From the cell containing the given text, extract its center point as [x, y] coordinate. 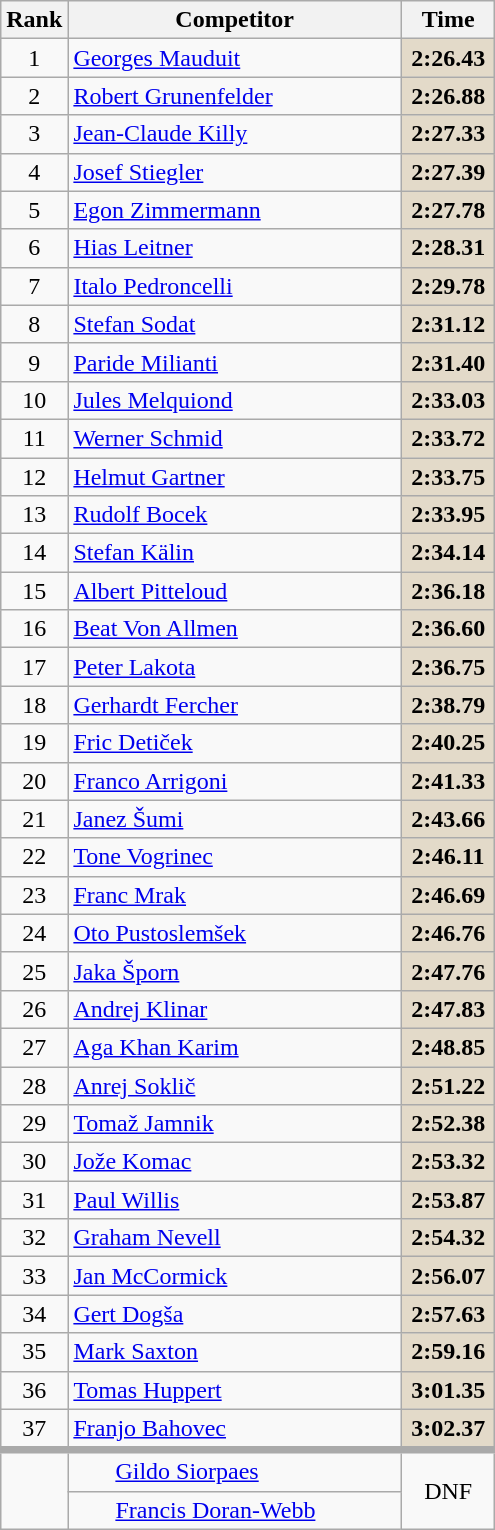
9 [34, 362]
Egon Zimmermann [235, 210]
Franjo Bahovec [235, 1430]
Aga Khan Karim [235, 1047]
2:56.07 [448, 1276]
36 [34, 1390]
Time [448, 20]
2:29.78 [448, 286]
2:57.63 [448, 1314]
34 [34, 1314]
Tomas Huppert [235, 1390]
2:27.33 [448, 134]
Jan McCormick [235, 1276]
27 [34, 1047]
Franc Mrak [235, 895]
2:59.16 [448, 1352]
Jaka Šporn [235, 971]
21 [34, 819]
Janez Šumi [235, 819]
Gerhardt Fercher [235, 705]
Francis Doran-Webb [235, 1510]
Tone Vogrinec [235, 857]
2:38.79 [448, 705]
28 [34, 1085]
2:40.25 [448, 743]
35 [34, 1352]
12 [34, 477]
2:34.14 [448, 553]
Jules Melquiond [235, 400]
2:54.32 [448, 1238]
Italo Pedroncelli [235, 286]
11 [34, 438]
2:41.33 [448, 781]
Rank [34, 20]
25 [34, 971]
Beat Von Allmen [235, 629]
2:36.18 [448, 591]
Tomaž Jamnik [235, 1124]
2:43.66 [448, 819]
Anrej Soklič [235, 1085]
2:27.39 [448, 172]
2:26.88 [448, 96]
22 [34, 857]
Mark Saxton [235, 1352]
2:31.12 [448, 324]
5 [34, 210]
1 [34, 58]
Fric Detiček [235, 743]
2:33.95 [448, 515]
2:26.43 [448, 58]
Helmut Gartner [235, 477]
Josef Stiegler [235, 172]
2:31.40 [448, 362]
2:46.11 [448, 857]
3:01.35 [448, 1390]
Oto Pustoslemšek [235, 933]
2:33.75 [448, 477]
7 [34, 286]
23 [34, 895]
2:36.75 [448, 667]
Peter Lakota [235, 667]
15 [34, 591]
Jean-Claude Killy [235, 134]
Albert Pitteloud [235, 591]
2:48.85 [448, 1047]
2:53.32 [448, 1162]
Jože Komac [235, 1162]
Franco Arrigoni [235, 781]
Gildo Siorpaes [235, 1470]
6 [34, 248]
Werner Schmid [235, 438]
Stefan Kälin [235, 553]
Robert Grunenfelder [235, 96]
31 [34, 1200]
Gert Dogša [235, 1314]
19 [34, 743]
26 [34, 1009]
10 [34, 400]
2:47.83 [448, 1009]
Hias Leitner [235, 248]
Paul Willis [235, 1200]
24 [34, 933]
14 [34, 553]
16 [34, 629]
3 [34, 134]
20 [34, 781]
Georges Mauduit [235, 58]
Rudolf Bocek [235, 515]
8 [34, 324]
Stefan Sodat [235, 324]
2:27.78 [448, 210]
Andrej Klinar [235, 1009]
2:52.38 [448, 1124]
30 [34, 1162]
Graham Nevell [235, 1238]
32 [34, 1238]
37 [34, 1430]
2 [34, 96]
2:47.76 [448, 971]
2:46.69 [448, 895]
17 [34, 667]
2:46.76 [448, 933]
2:53.87 [448, 1200]
13 [34, 515]
33 [34, 1276]
3:02.37 [448, 1430]
2:28.31 [448, 248]
Competitor [235, 20]
29 [34, 1124]
Paride Milianti [235, 362]
2:51.22 [448, 1085]
18 [34, 705]
DNF [448, 1490]
4 [34, 172]
2:36.60 [448, 629]
2:33.72 [448, 438]
2:33.03 [448, 400]
